Output the [x, y] coordinate of the center of the cell containing the given text.  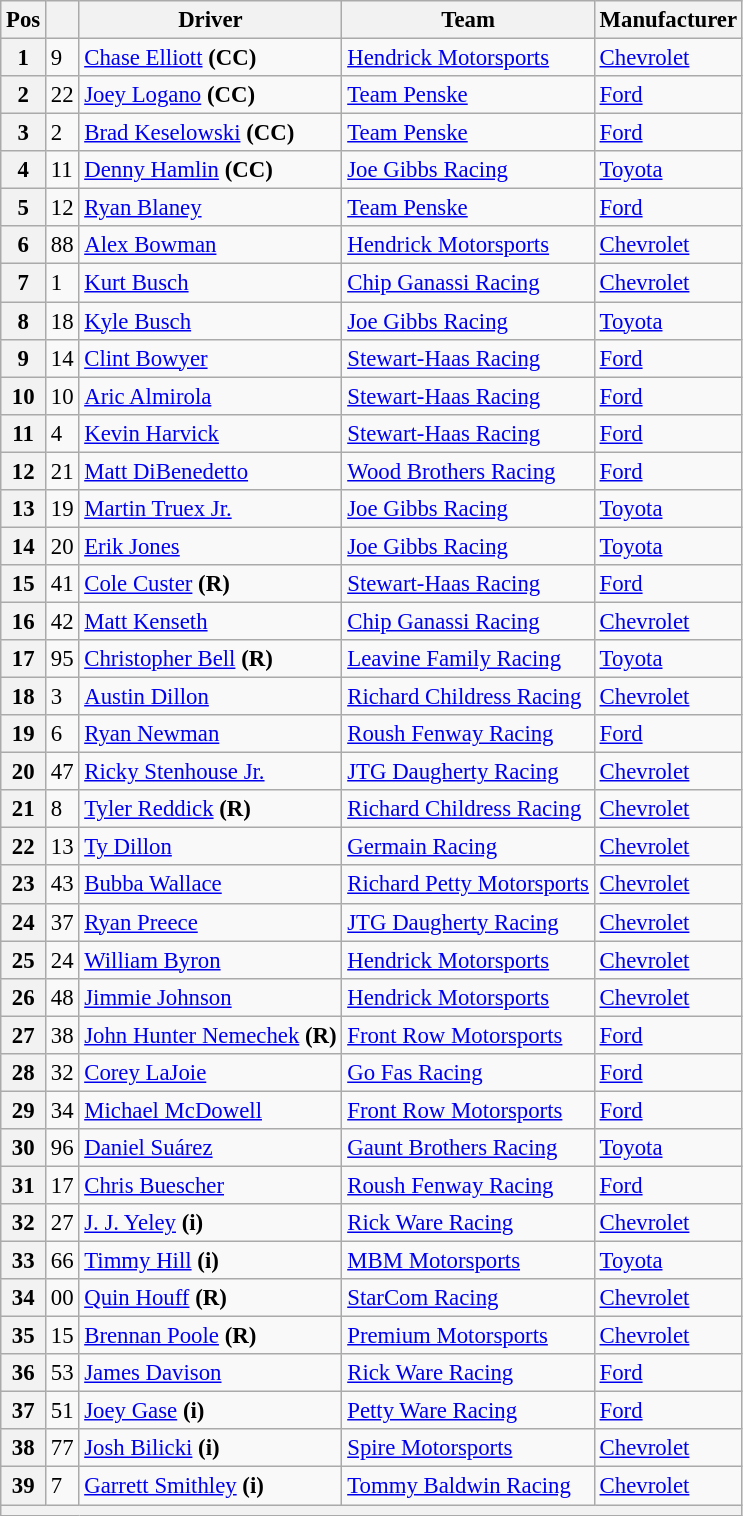
Richard Petty Motorsports [468, 885]
00 [62, 1298]
36 [24, 1373]
Austin Dillon [210, 697]
Martin Truex Jr. [210, 509]
Clint Bowyer [210, 358]
StarCom Racing [468, 1298]
John Hunter Nemechek (R) [210, 1035]
Matt Kenseth [210, 621]
J. J. Yeley (i) [210, 1223]
42 [62, 621]
26 [24, 997]
Bubba Wallace [210, 885]
23 [24, 885]
28 [24, 1073]
Chase Elliott (CC) [210, 58]
Ricky Stenhouse Jr. [210, 772]
Timmy Hill (i) [210, 1261]
Brad Keselowski (CC) [210, 133]
Manufacturer [668, 20]
Christopher Bell (R) [210, 659]
Chris Buescher [210, 1185]
Kevin Harvick [210, 433]
Driver [210, 20]
51 [62, 1411]
Tommy Baldwin Racing [468, 1486]
Matt DiBenedetto [210, 471]
43 [62, 885]
Michael McDowell [210, 1110]
30 [24, 1148]
Ryan Newman [210, 734]
96 [62, 1148]
Joey Gase (i) [210, 1411]
Team [468, 20]
Jimmie Johnson [210, 997]
Tyler Reddick (R) [210, 809]
James Davison [210, 1373]
35 [24, 1336]
53 [62, 1373]
Brennan Poole (R) [210, 1336]
16 [24, 621]
Quin Houff (R) [210, 1298]
Daniel Suárez [210, 1148]
William Byron [210, 960]
Corey LaJoie [210, 1073]
47 [62, 772]
66 [62, 1261]
Josh Bilicki (i) [210, 1449]
Leavine Family Racing [468, 659]
33 [24, 1261]
Erik Jones [210, 546]
Go Fas Racing [468, 1073]
Garrett Smithley (i) [210, 1486]
25 [24, 960]
41 [62, 584]
Wood Brothers Racing [468, 471]
Gaunt Brothers Racing [468, 1148]
Cole Custer (R) [210, 584]
48 [62, 997]
77 [62, 1449]
31 [24, 1185]
95 [62, 659]
5 [24, 208]
39 [24, 1486]
Pos [24, 20]
Aric Almirola [210, 396]
MBM Motorsports [468, 1261]
Ryan Preece [210, 922]
Ty Dillon [210, 847]
29 [24, 1110]
Germain Racing [468, 847]
Ryan Blaney [210, 208]
88 [62, 245]
Joey Logano (CC) [210, 95]
Kyle Busch [210, 321]
Denny Hamlin (CC) [210, 170]
Alex Bowman [210, 245]
Petty Ware Racing [468, 1411]
Premium Motorsports [468, 1336]
Spire Motorsports [468, 1449]
Kurt Busch [210, 283]
